From the cell containing the given text, extract its center point as [X, Y] coordinate. 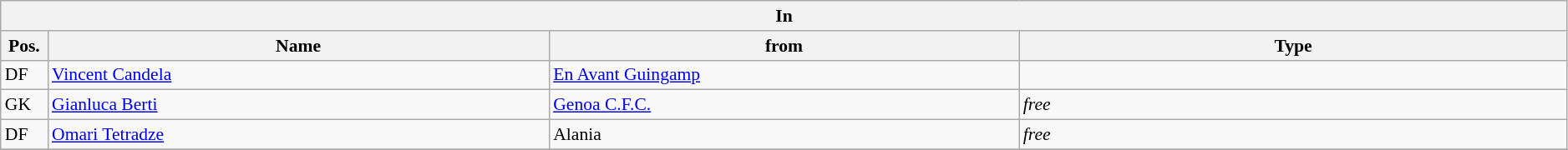
Gianluca Berti [298, 105]
Omari Tetradze [298, 135]
Type [1293, 46]
Name [298, 46]
Genoa C.F.C. [784, 105]
En Avant Guingamp [784, 75]
GK [24, 105]
Vincent Candela [298, 75]
Pos. [24, 46]
Alania [784, 135]
from [784, 46]
In [784, 16]
